Search for the cell housing the specified text and yield its [x, y] center coordinate. 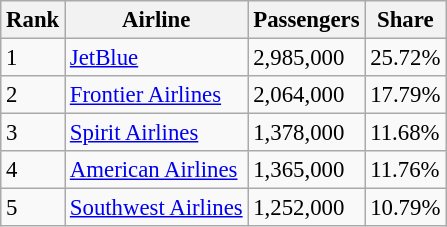
2 [33, 95]
2,064,000 [306, 95]
1,252,000 [306, 208]
Passengers [306, 20]
11.68% [406, 133]
Spirit Airlines [156, 133]
17.79% [406, 95]
1,378,000 [306, 133]
Airline [156, 20]
Frontier Airlines [156, 95]
Southwest Airlines [156, 208]
JetBlue [156, 58]
Share [406, 20]
10.79% [406, 208]
2,985,000 [306, 58]
1 [33, 58]
1,365,000 [306, 170]
3 [33, 133]
25.72% [406, 58]
5 [33, 208]
4 [33, 170]
Rank [33, 20]
American Airlines [156, 170]
11.76% [406, 170]
